Determine the (X, Y) coordinate at the center of the cell enclosing the given text.  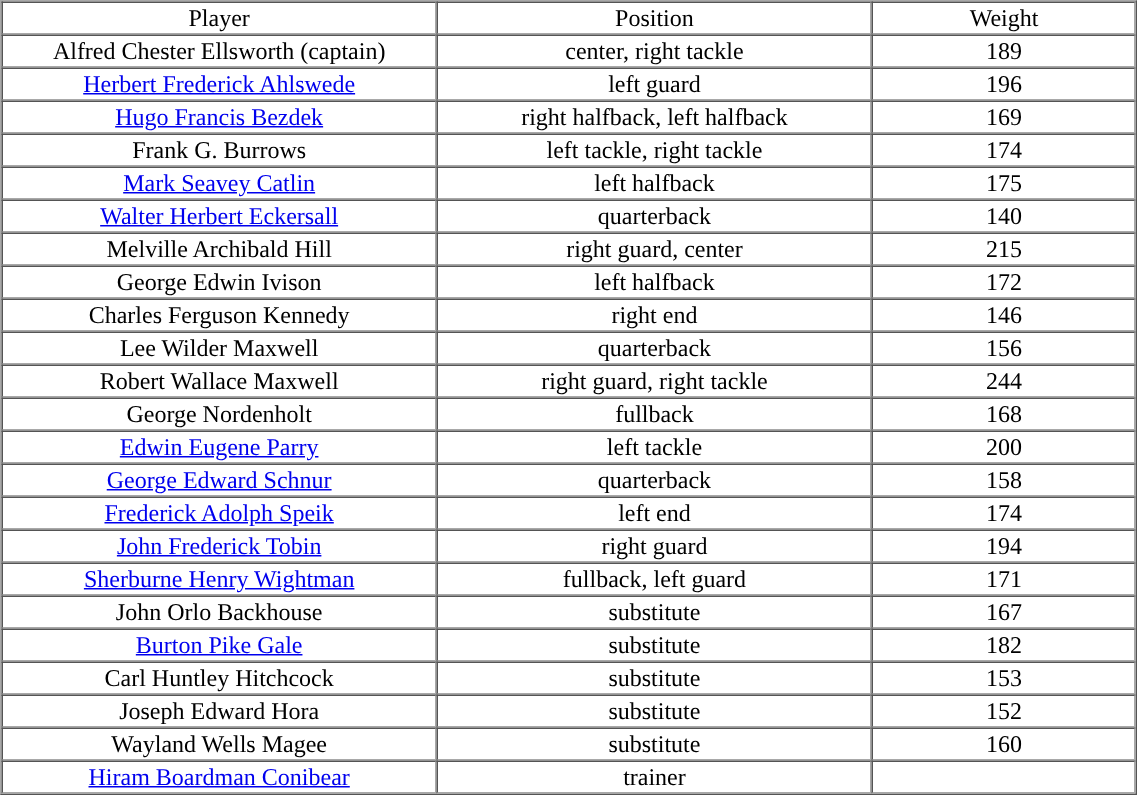
fullback, left guard (654, 578)
John Frederick Tobin (220, 546)
172 (1004, 282)
right halfback, left halfback (654, 116)
left guard (654, 84)
171 (1004, 578)
trainer (654, 776)
146 (1004, 314)
Robert Wallace Maxwell (220, 380)
Melville Archibald Hill (220, 248)
200 (1004, 446)
center, right tackle (654, 50)
George Nordenholt (220, 414)
168 (1004, 414)
John Orlo Backhouse (220, 612)
Player (220, 18)
Joseph Edward Hora (220, 710)
153 (1004, 678)
167 (1004, 612)
169 (1004, 116)
189 (1004, 50)
Sherburne Henry Wightman (220, 578)
160 (1004, 744)
Herbert Frederick Ahlswede (220, 84)
215 (1004, 248)
Carl Huntley Hitchcock (220, 678)
Burton Pike Gale (220, 644)
Walter Herbert Eckersall (220, 216)
194 (1004, 546)
158 (1004, 480)
Edwin Eugene Parry (220, 446)
Hugo Francis Bezdek (220, 116)
182 (1004, 644)
George Edwin Ivison (220, 282)
Frank G. Burrows (220, 150)
152 (1004, 710)
left tackle, right tackle (654, 150)
left tackle (654, 446)
Position (654, 18)
175 (1004, 182)
fullback (654, 414)
Alfred Chester Ellsworth (captain) (220, 50)
Weight (1004, 18)
196 (1004, 84)
George Edward Schnur (220, 480)
Lee Wilder Maxwell (220, 348)
right guard, center (654, 248)
Mark Seavey Catlin (220, 182)
right guard, right tackle (654, 380)
right end (654, 314)
Charles Ferguson Kennedy (220, 314)
Hiram Boardman Conibear (220, 776)
140 (1004, 216)
Wayland Wells Magee (220, 744)
156 (1004, 348)
left end (654, 512)
244 (1004, 380)
right guard (654, 546)
Frederick Adolph Speik (220, 512)
